From the cell containing the given text, extract its center point as [x, y] coordinate. 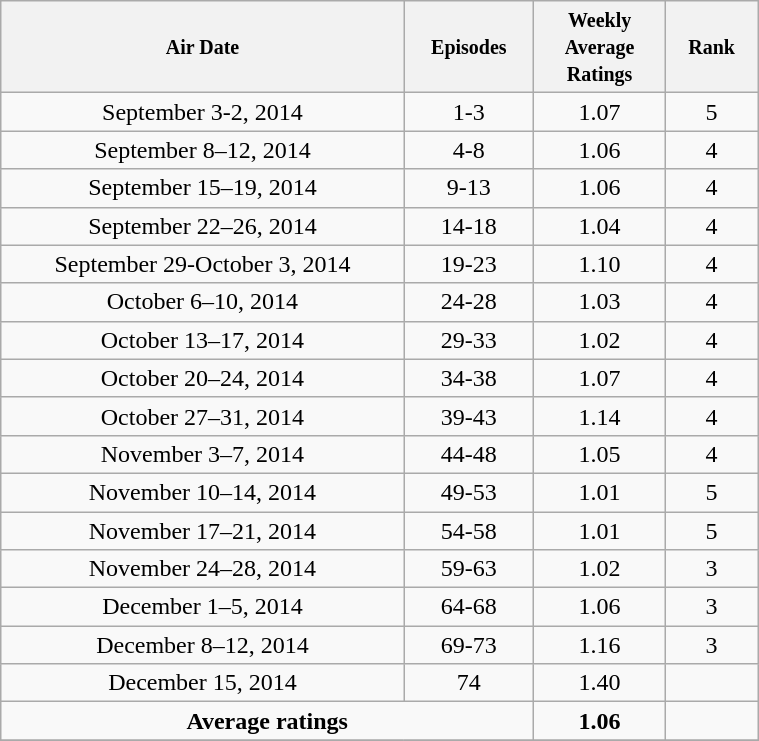
Rank [712, 47]
1.16 [600, 645]
October 13–17, 2014 [202, 340]
4-8 [468, 150]
19-23 [468, 264]
9-13 [468, 188]
November 10–14, 2014 [202, 492]
December 15, 2014 [202, 683]
1.05 [600, 454]
69-73 [468, 645]
34-38 [468, 378]
1.10 [600, 264]
October 27–31, 2014 [202, 416]
October 20–24, 2014 [202, 378]
24-28 [468, 302]
Air Date [202, 47]
59-63 [468, 569]
December 8–12, 2014 [202, 645]
November 3–7, 2014 [202, 454]
14-18 [468, 226]
1.40 [600, 683]
Weekly Average Ratings [600, 47]
74 [468, 683]
September 3-2, 2014 [202, 112]
44-48 [468, 454]
November 17–21, 2014 [202, 531]
Episodes [468, 47]
September 22–26, 2014 [202, 226]
49-53 [468, 492]
December 1–5, 2014 [202, 607]
1.14 [600, 416]
September 29-October 3, 2014 [202, 264]
29-33 [468, 340]
64-68 [468, 607]
Average ratings [268, 721]
September 15–19, 2014 [202, 188]
54-58 [468, 531]
November 24–28, 2014 [202, 569]
1-3 [468, 112]
October 6–10, 2014 [202, 302]
September 8–12, 2014 [202, 150]
1.03 [600, 302]
1.04 [600, 226]
39-43 [468, 416]
